Return the [x, y] coordinate for the center point of the cell that contains the specified text.  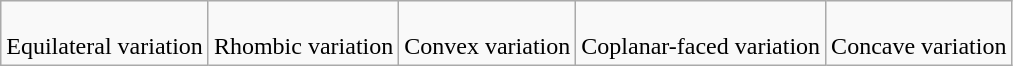
Rhombic variation [303, 34]
Coplanar-faced variation [701, 34]
Equilateral variation [105, 34]
Concave variation [919, 34]
Convex variation [488, 34]
